From the cell containing the given text, extract its center point as [X, Y] coordinate. 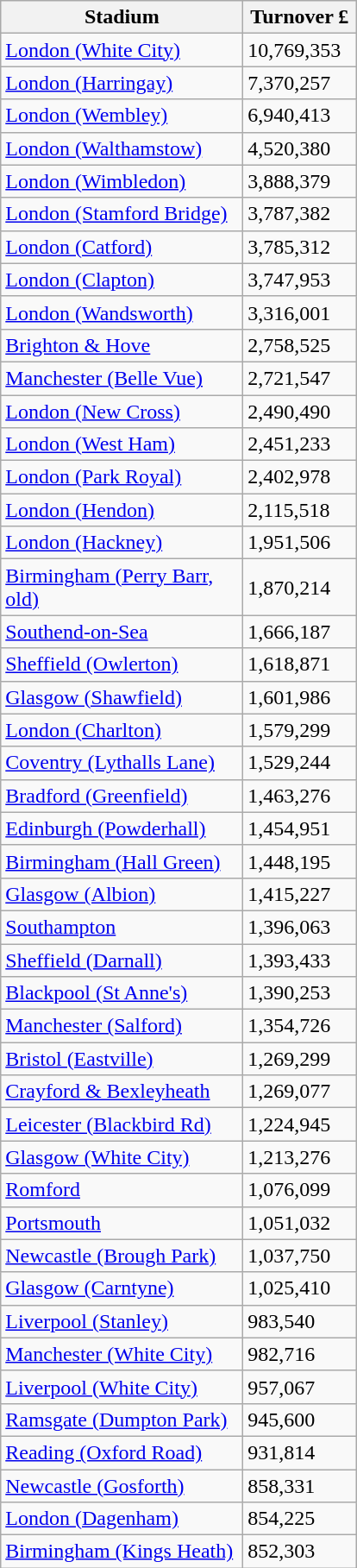
London (Wimbledon) [122, 181]
945,600 [300, 1420]
1,951,506 [300, 543]
London (West Ham) [122, 444]
London (Dagenham) [122, 1519]
1,037,750 [300, 1256]
London (Hendon) [122, 510]
1,354,726 [300, 1026]
1,579,299 [300, 730]
Leicester (Blackbird Rd) [122, 1124]
Crayford & Bexleyheath [122, 1092]
Romford [122, 1190]
London (Harringay) [122, 83]
1,390,253 [300, 993]
Bradford (Greenfield) [122, 796]
Birmingham (Kings Heath) [122, 1552]
858,331 [300, 1485]
1,396,063 [300, 927]
London (Stamford Bridge) [122, 214]
4,520,380 [300, 148]
2,758,525 [300, 345]
10,769,353 [300, 50]
1,269,299 [300, 1059]
London (New Cross) [122, 412]
London (Charlton) [122, 730]
Liverpool (White City) [122, 1387]
Blackpool (St Anne's) [122, 993]
Ramsgate (Dumpton Park) [122, 1420]
Glasgow (White City) [122, 1157]
3,785,312 [300, 247]
London (Park Royal) [122, 477]
Glasgow (Carntyne) [122, 1288]
Brighton & Hove [122, 345]
Sheffield (Darnall) [122, 960]
1,666,187 [300, 632]
London (Hackney) [122, 543]
6,940,413 [300, 116]
854,225 [300, 1519]
Manchester (White City) [122, 1354]
Reading (Oxford Road) [122, 1452]
Liverpool (Stanley) [122, 1321]
Southampton [122, 927]
Coventry (Lythalls Lane) [122, 763]
1,051,032 [300, 1223]
Birmingham (Perry Barr, old) [122, 587]
Sheffield (Owlerton) [122, 664]
3,747,953 [300, 280]
1,870,214 [300, 587]
1,448,195 [300, 861]
1,393,433 [300, 960]
Newcastle (Gosforth) [122, 1485]
Glasgow (Albion) [122, 894]
1,601,986 [300, 697]
1,463,276 [300, 796]
3,316,001 [300, 312]
Bristol (Eastville) [122, 1059]
2,115,518 [300, 510]
London (Wembley) [122, 116]
3,888,379 [300, 181]
Newcastle (Brough Park) [122, 1256]
Manchester (Salford) [122, 1026]
London (Walthamstow) [122, 148]
2,402,978 [300, 477]
957,067 [300, 1387]
London (Clapton) [122, 280]
1,224,945 [300, 1124]
931,814 [300, 1452]
Edinburgh (Powderhall) [122, 828]
1,025,410 [300, 1288]
1,529,244 [300, 763]
1,454,951 [300, 828]
1,618,871 [300, 664]
983,540 [300, 1321]
Manchester (Belle Vue) [122, 378]
Portsmouth [122, 1223]
London (Wandsworth) [122, 312]
Birmingham (Hall Green) [122, 861]
1,269,077 [300, 1092]
1,076,099 [300, 1190]
London (Catford) [122, 247]
Stadium [122, 17]
1,213,276 [300, 1157]
852,303 [300, 1552]
Turnover £ [300, 17]
Southend-on-Sea [122, 632]
2,490,490 [300, 412]
2,721,547 [300, 378]
2,451,233 [300, 444]
London (White City) [122, 50]
Glasgow (Shawfield) [122, 697]
7,370,257 [300, 83]
3,787,382 [300, 214]
982,716 [300, 1354]
1,415,227 [300, 894]
